Return (x, y) of the center of cell containing provided text 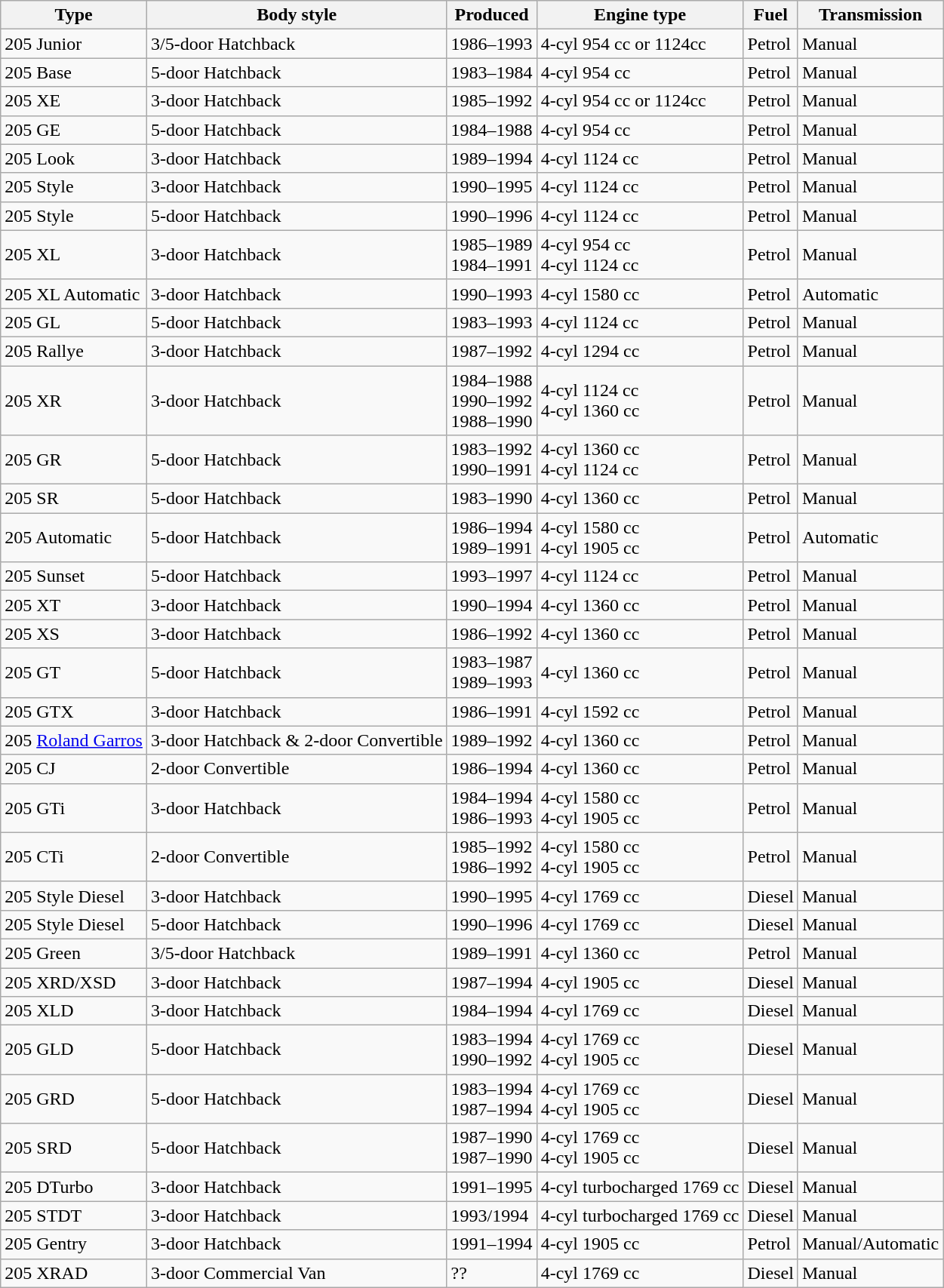
3-door Commercial Van (297, 1273)
4-cyl 1592 cc (640, 712)
1984–1994 1986–1993 (492, 807)
4-cyl 1294 cc (640, 351)
1989–1994 (492, 158)
1991–1995 (492, 1187)
1990–1993 (492, 294)
205 XS (74, 634)
1986–1994 (492, 769)
205 XR (74, 400)
1993/1994 (492, 1216)
Type (74, 15)
1984–1994 (492, 1011)
205 Rallye (74, 351)
205 XT (74, 605)
205 SR (74, 499)
205 GTi (74, 807)
205 Look (74, 158)
205 SRD (74, 1148)
205 Automatic (74, 537)
205 XL (74, 255)
205 Sunset (74, 576)
1983–1987 1989–1993 (492, 673)
1985–1992 (492, 101)
1987–1994 (492, 982)
1983–1993 (492, 322)
205 CTi (74, 857)
205 DTurbo (74, 1187)
1986–1993 (492, 44)
205 XE (74, 101)
1985–1989 1984–1991 (492, 255)
1983–1992 1990–1991 (492, 460)
1991–1994 (492, 1244)
3-door Hatchback & 2-door Convertible (297, 740)
?? (492, 1273)
1984–1988 (492, 130)
1983–1990 (492, 499)
1989–1992 (492, 740)
1986–1991 (492, 712)
4-cyl 954 cc 4-cyl 1124 cc (640, 255)
4-cyl 1360 cc 4-cyl 1124 cc (640, 460)
205 XLD (74, 1011)
1987–1992 (492, 351)
Manual/Automatic (870, 1244)
205 Gentry (74, 1244)
Fuel (770, 15)
1983–19941990–1992 (492, 1050)
205 CJ (74, 769)
Transmission (870, 15)
205 Green (74, 953)
1983–19941987–1994 (492, 1099)
205 Roland Garros (74, 740)
205 XRAD (74, 1273)
205 GL (74, 322)
205 STDT (74, 1216)
205 XL Automatic (74, 294)
1990–1994 (492, 605)
1985–1992 1986–1992 (492, 857)
205 GT (74, 673)
1986–19941989–1991 (492, 537)
4-cyl 1580 cc (640, 294)
205 XRD/XSD (74, 982)
Engine type (640, 15)
1983–1984 (492, 72)
1987–19901987–1990 (492, 1148)
1989–1991 (492, 953)
1986–1992 (492, 634)
205 Base (74, 72)
205 GLD (74, 1050)
205 GTX (74, 712)
205 GE (74, 130)
Body style (297, 15)
4-cyl 1124 cc 4-cyl 1360 cc (640, 400)
1984–1988 1990–1992 1988–1990 (492, 400)
205 GR (74, 460)
Produced (492, 15)
1993–1997 (492, 576)
205 Junior (74, 44)
205 GRD (74, 1099)
